From the cell containing the given text, extract its center point as (x, y) coordinate. 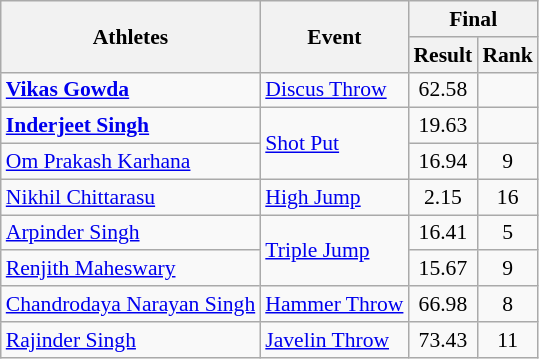
Triple Jump (334, 250)
66.98 (442, 304)
Discus Throw (334, 90)
16.41 (442, 233)
Javelin Throw (334, 340)
Event (334, 36)
Inderjeet Singh (131, 126)
62.58 (442, 90)
Om Prakash Karhana (131, 162)
High Jump (334, 197)
15.67 (442, 269)
Vikas Gowda (131, 90)
Arpinder Singh (131, 233)
5 (508, 233)
Hammer Throw (334, 304)
11 (508, 340)
16.94 (442, 162)
Shot Put (334, 144)
8 (508, 304)
Final (472, 19)
Renjith Maheswary (131, 269)
Rank (508, 55)
73.43 (442, 340)
Chandrodaya Narayan Singh (131, 304)
2.15 (442, 197)
Rajinder Singh (131, 340)
19.63 (442, 126)
Result (442, 55)
16 (508, 197)
Nikhil Chittarasu (131, 197)
Athletes (131, 36)
